Capture the cell that displays the provided text and extract its (X, Y) central coordinate. 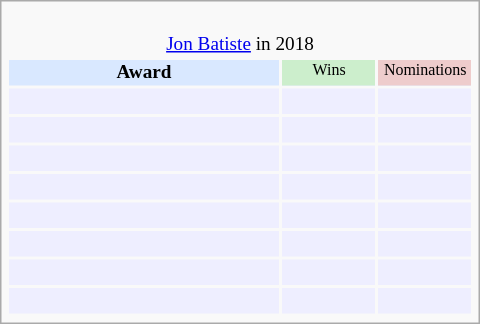
Wins (330, 72)
Nominations (426, 72)
Jon Batiste in 2018 (240, 32)
Award (144, 72)
